Search for the cell housing the specified text and yield its [X, Y] center coordinate. 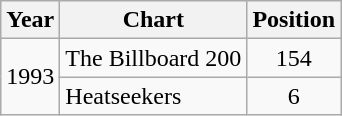
154 [294, 58]
Position [294, 20]
Heatseekers [154, 96]
Year [30, 20]
1993 [30, 77]
The Billboard 200 [154, 58]
Chart [154, 20]
6 [294, 96]
